Return the (X, Y) coordinate for the center point of the cell that contains the specified text.  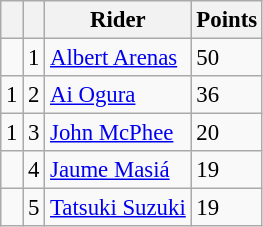
50 (226, 58)
Tatsuki Suzuki (118, 208)
20 (226, 133)
Albert Arenas (118, 58)
John McPhee (118, 133)
3 (34, 133)
36 (226, 95)
2 (34, 95)
Points (226, 20)
4 (34, 170)
5 (34, 208)
Jaume Masiá (118, 170)
Ai Ogura (118, 95)
Rider (118, 20)
